Pinpoint the cell where the given text exists, returning its [X, Y] midpoint coordinate. 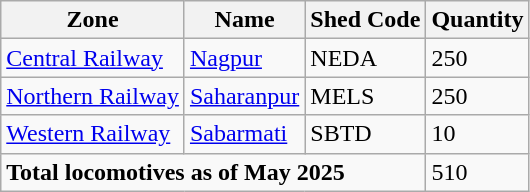
Quantity [478, 20]
Shed Code [366, 20]
Sabarmati [244, 134]
Saharanpur [244, 96]
10 [478, 134]
Name [244, 20]
510 [478, 172]
Total locomotives as of May 2025 [214, 172]
Central Railway [93, 58]
Northern Railway [93, 96]
SBTD [366, 134]
NEDA [366, 58]
MELS [366, 96]
Western Railway [93, 134]
Nagpur [244, 58]
Zone [93, 20]
